For the text-containing cell, return its midpoint in (X, Y) coordinate format. 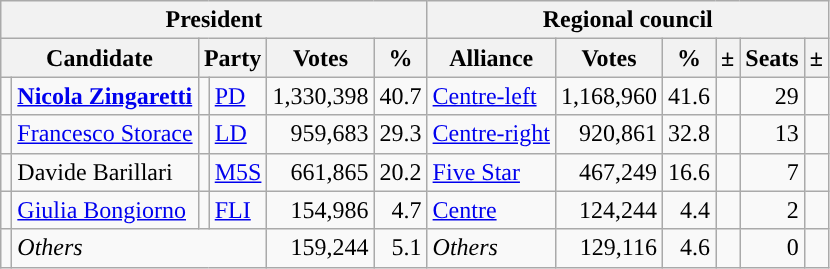
Davide Barillari (105, 172)
Centre-right (491, 134)
20.2 (400, 172)
29 (772, 96)
PD (238, 96)
29.3 (400, 134)
129,116 (608, 248)
661,865 (320, 172)
467,249 (608, 172)
4.6 (690, 248)
Centre (491, 210)
LD (238, 134)
0 (772, 248)
Five Star (491, 172)
154,986 (320, 210)
2 (772, 210)
Seats (772, 58)
32.8 (690, 134)
40.7 (400, 96)
Regional council (628, 20)
Centre-left (491, 96)
FLI (238, 210)
4.7 (400, 210)
41.6 (690, 96)
13 (772, 134)
Alliance (491, 58)
4.4 (690, 210)
159,244 (320, 248)
959,683 (320, 134)
Giulia Bongiorno (105, 210)
Nicola Zingaretti (105, 96)
Francesco Storace (105, 134)
President (214, 20)
124,244 (608, 210)
16.6 (690, 172)
1,330,398 (320, 96)
1,168,960 (608, 96)
7 (772, 172)
Party (232, 58)
920,861 (608, 134)
Candidate (100, 58)
5.1 (400, 248)
M5S (238, 172)
